Identify which cell holds the provided text, then report its (x, y) central coordinate. 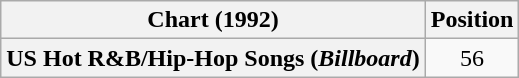
56 (472, 58)
US Hot R&B/Hip-Hop Songs (Billboard) (213, 58)
Chart (1992) (213, 20)
Position (472, 20)
